Determine the [x, y] coordinate at the center of the cell enclosing the given text.  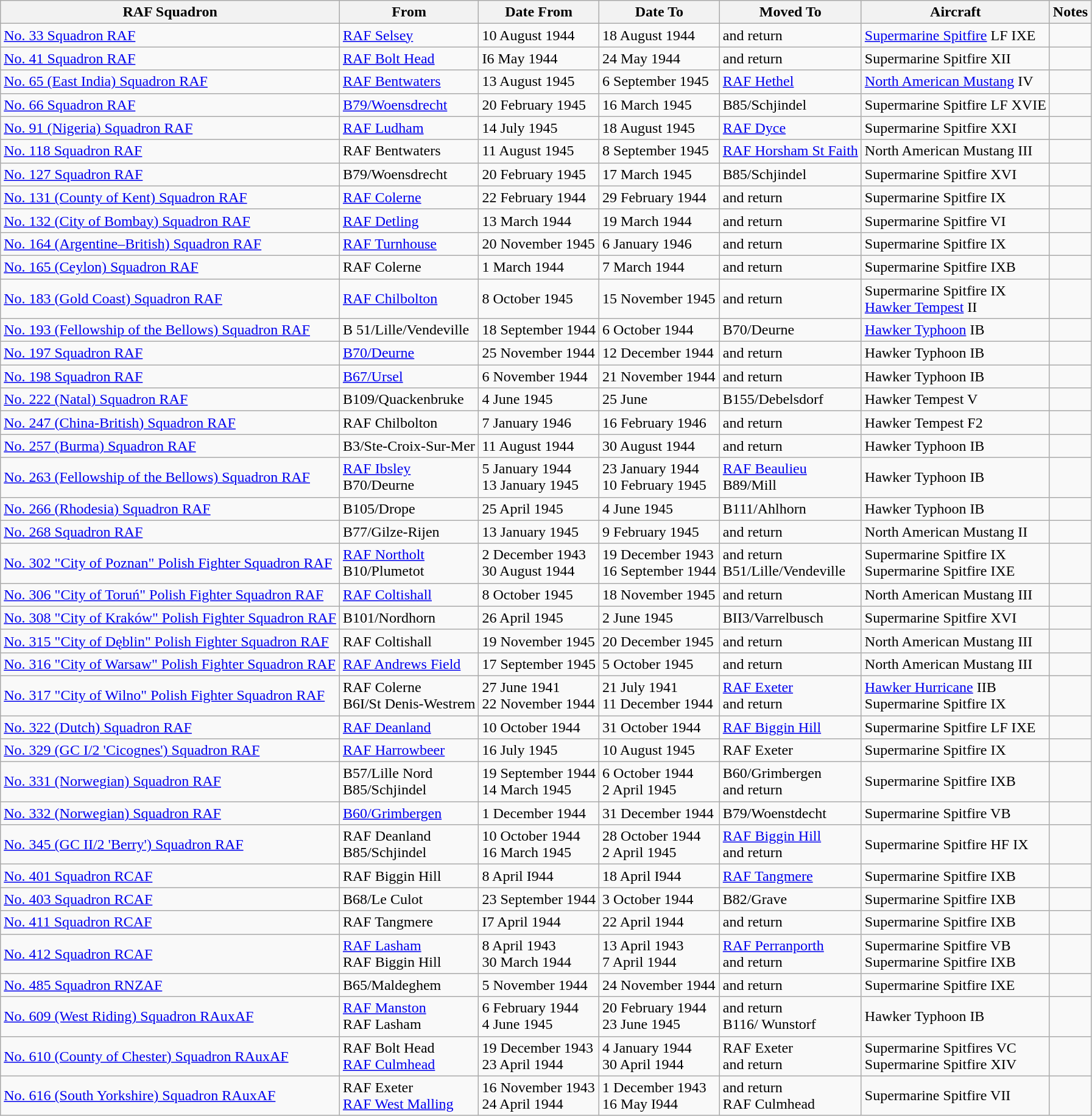
Supermarine Spitfire VII [955, 1095]
RAF ManstonRAF Lasham [409, 1016]
25 June [660, 400]
No. 329 (GC I/2 'Cicognes') Squadron RAF [171, 750]
No. 263 (Fellowship of the Bellows) Squadron RAF [171, 478]
RAF Ibsley B70/Deurne [409, 478]
No. 247 (China-British) Squadron RAF [171, 423]
19 December 194323 April 1944 [539, 1056]
13 March 1944 [539, 221]
No. 65 (East India) Squadron RAF [171, 82]
RAF NortholtB10/Plumetot [409, 563]
4 January 194430 April 1944 [660, 1056]
20 February 194423 June 1945 [660, 1016]
10 August 1945 [660, 750]
B155/Debelsdorf [791, 400]
and returnRAF Culmhead [791, 1095]
RAF Exeter [791, 750]
No. 317 "City of Wilno" Polish Fighter Squadron RAF [171, 696]
and returnB51/Lille/Vendeville [791, 563]
RAF DeanlandB85/Schjindel [409, 844]
B77/Gilze-Rijen [409, 532]
No. 345 (GC II/2 'Berry') Squadron RAF [171, 844]
13 August 1945 [539, 82]
B105/Drope [409, 509]
19 November 1945 [539, 641]
North American Mustang IV [955, 82]
RAF ColerneB6I/St Denis-Westrem [409, 696]
10 October 1944 [539, 727]
21 November 1944 [660, 376]
22 April 1944 [660, 922]
Aircraft [955, 12]
28 October 19442 April 1945 [660, 844]
RAF Horsham St Faith [791, 151]
B 51/Lille/Vendeville [409, 330]
31 October 1944 [660, 727]
24 November 1944 [660, 985]
Supermarine Spitfire IXHawker Tempest II [955, 298]
7 March 1944 [660, 267]
BII3/Varrelbusch [791, 618]
B3/Ste-Croix-Sur-Mer [409, 446]
B67/Ursel [409, 376]
RAF Dyce [791, 128]
19 December 194316 September 1944 [660, 563]
and returnB116/ Wunstorf [791, 1016]
24 May 1944 [660, 58]
No. 183 (Gold Coast) Squadron RAF [171, 298]
No. 609 (West Riding) Squadron RAuxAF [171, 1016]
2 June 1945 [660, 618]
27 June 194122 November 1944 [539, 696]
No. 411 Squadron RCAF [171, 922]
Supermarine Spitfire VI [955, 221]
11 August 1944 [539, 446]
20 November 1945 [539, 244]
No. 308 "City of Kraków" Polish Fighter Squadron RAF [171, 618]
No. 198 Squadron RAF [171, 376]
Supermarine Spitfire IXSupermarine Spitfire IXE [955, 563]
RAF Turnhouse [409, 244]
B60/Grimbergenand return [791, 782]
8 April I944 [539, 876]
8 April 194330 March 1944 [539, 954]
North American Mustang II [955, 532]
RAF Perranporthand return [791, 954]
No. 403 Squadron RCAF [171, 899]
23 January 194410 February 1945 [660, 478]
RAF Bolt Head [409, 58]
No. 91 (Nigeria) Squadron RAF [171, 128]
Hawker Tempest V [955, 400]
1 March 1944 [539, 267]
No. 257 (Burma) Squadron RAF [171, 446]
RAF Andrews Field [409, 664]
No. 268 Squadron RAF [171, 532]
14 July 1945 [539, 128]
5 November 1944 [539, 985]
RAF Biggin Hilland return [791, 844]
Supermarine Spitfire LF XVIE [955, 105]
No. 222 (Natal) Squadron RAF [171, 400]
11 August 1945 [539, 151]
B65/Maldeghem [409, 985]
23 September 1944 [539, 899]
RAF Bolt HeadRAF Culmhead [409, 1056]
RAF Deanland [409, 727]
No. 412 Squadron RCAF [171, 954]
No. 332 (Norwegian) Squadron RAF [171, 813]
22 February 1944 [539, 197]
Supermarine Spitfire XXI [955, 128]
Supermarine Spitfire VBSupermarine Spitfire IXB [955, 954]
Notes [1070, 12]
No. 266 (Rhodesia) Squadron RAF [171, 509]
10 October 194416 March 1945 [539, 844]
RAF Detling [409, 221]
6 October 1944 [660, 330]
No. 33 Squadron RAF [171, 35]
18 August 1945 [660, 128]
RAF Hethel [791, 82]
Supermarine Spitfire HF IX [955, 844]
17 March 1945 [660, 174]
29 February 1944 [660, 197]
6 January 1946 [660, 244]
9 February 1945 [660, 532]
6 October 19442 April 1945 [660, 782]
7 January 1946 [539, 423]
No. 127 Squadron RAF [171, 174]
No. 132 (City of Bombay) Squadron RAF [171, 221]
26 April 1945 [539, 618]
RAF LashamRAF Biggin Hill [409, 954]
No. 197 Squadron RAF [171, 353]
B82/Grave [791, 899]
B111/Ahlhorn [791, 509]
18 August 1944 [660, 35]
5 October 1945 [660, 664]
13 April 19437 April 1944 [660, 954]
No. 315 "City of Dęblin" Polish Fighter Squadron RAF [171, 641]
B109/Quackenbruke [409, 400]
16 July 1945 [539, 750]
20 December 1945 [660, 641]
No. 401 Squadron RCAF [171, 876]
6 September 1945 [660, 82]
16 November 194324 April 1944 [539, 1095]
18 September 1944 [539, 330]
16 February 1946 [660, 423]
16 March 1945 [660, 105]
Supermarine Spitfire XII [955, 58]
8 September 1945 [660, 151]
RAF Squadron [171, 12]
Hawker Tempest F2 [955, 423]
Hawker Hurricane IIBSupermarine Spitfire IX [955, 696]
30 August 1944 [660, 446]
31 December 1944 [660, 813]
No. 616 (South Yorkshire) Squadron RAuxAF [171, 1095]
No. 193 (Fellowship of the Bellows) Squadron RAF [171, 330]
25 April 1945 [539, 509]
RAF Selsey [409, 35]
From [409, 12]
Moved To [791, 12]
No. 41 Squadron RAF [171, 58]
No. 66 Squadron RAF [171, 105]
18 November 1945 [660, 595]
I6 May 1944 [539, 58]
Supermarine Spitfire VB [955, 813]
No. 118 Squadron RAF [171, 151]
No. 164 (Argentine–British) Squadron RAF [171, 244]
RAF Ludham [409, 128]
Supermarine Spitfires VC Supermarine Spitfire XIV [955, 1056]
5 January 194413 January 1945 [539, 478]
19 September 194414 March 1945 [539, 782]
No. 165 (Ceylon) Squadron RAF [171, 267]
B68/Le Culot [409, 899]
B60/Grimbergen [409, 813]
17 September 1945 [539, 664]
25 November 1944 [539, 353]
No. 322 (Dutch) Squadron RAF [171, 727]
10 August 1944 [539, 35]
No. 316 "City of Warsaw" Polish Fighter Squadron RAF [171, 664]
RAF ExeterRAF West Malling [409, 1095]
19 March 1944 [660, 221]
15 November 1945 [660, 298]
B57/Lille NordB85/Schjindel [409, 782]
No. 610 (County of Chester) Squadron RAuxAF [171, 1056]
12 December 1944 [660, 353]
3 October 1944 [660, 899]
Supermarine Spitfire IXE [955, 985]
2 December 194330 August 1944 [539, 563]
No. 485 Squadron RNZAF [171, 985]
6 November 1944 [539, 376]
Date To [660, 12]
RAF Harrowbeer [409, 750]
13 January 1945 [539, 532]
No. 306 "City of Toruń" Polish Fighter Squadron RAF [171, 595]
1 December 194316 May I944 [660, 1095]
RAF BeaulieuB89/Mill [791, 478]
B79/Woenstdecht [791, 813]
Date From [539, 12]
No. 131 (County of Kent) Squadron RAF [171, 197]
6 February 19444 June 1945 [539, 1016]
1 December 1944 [539, 813]
No. 331 (Norwegian) Squadron RAF [171, 782]
18 April I944 [660, 876]
B101/Nordhorn [409, 618]
I7 April 1944 [539, 922]
No. 302 "City of Poznan" Polish Fighter Squadron RAF [171, 563]
21 July 194111 December 1944 [660, 696]
